Find where the given text appears and provide that cell's center as (x, y) coordinate. 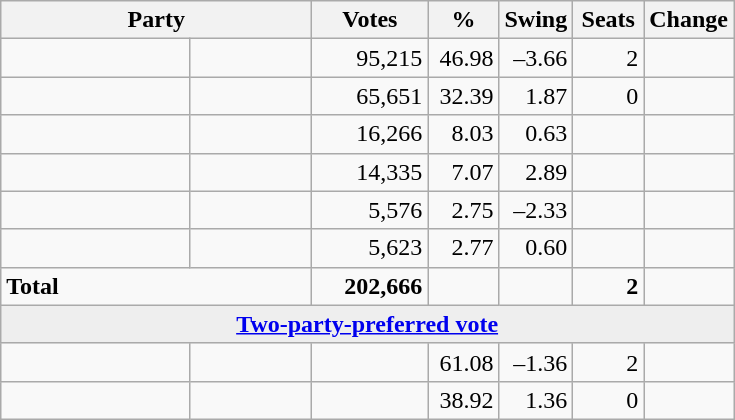
Change (689, 20)
95,215 (370, 58)
8.03 (464, 134)
1.87 (536, 96)
5,623 (370, 248)
Votes (370, 20)
2.77 (464, 248)
14,335 (370, 172)
5,576 (370, 210)
–2.33 (536, 210)
–1.36 (536, 362)
Two-party-preferred vote (368, 324)
% (464, 20)
7.07 (464, 172)
61.08 (464, 362)
0.63 (536, 134)
2.89 (536, 172)
–3.66 (536, 58)
Seats (608, 20)
32.39 (464, 96)
16,266 (370, 134)
65,651 (370, 96)
46.98 (464, 58)
Swing (536, 20)
1.36 (536, 400)
Total (156, 286)
2.75 (464, 210)
0.60 (536, 248)
202,666 (370, 286)
Party (156, 20)
38.92 (464, 400)
